Determine the [x, y] coordinate at the center of the cell enclosing the given text.  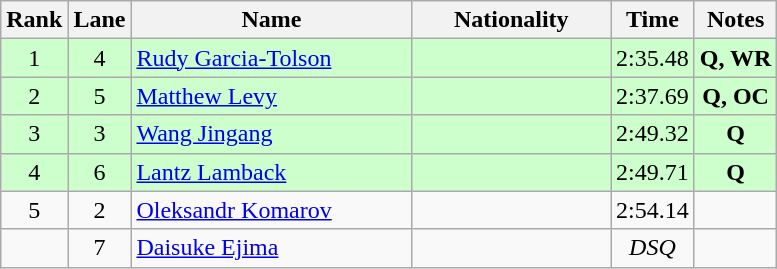
Q, WR [736, 58]
Daisuke Ejima [272, 248]
Lantz Lamback [272, 172]
Time [653, 20]
Q, OC [736, 96]
DSQ [653, 248]
2:37.69 [653, 96]
Oleksandr Komarov [272, 210]
Rudy Garcia-Tolson [272, 58]
Lane [100, 20]
2:35.48 [653, 58]
Matthew Levy [272, 96]
6 [100, 172]
Notes [736, 20]
Wang Jingang [272, 134]
2:49.32 [653, 134]
Nationality [512, 20]
Name [272, 20]
2:54.14 [653, 210]
1 [34, 58]
2:49.71 [653, 172]
Rank [34, 20]
7 [100, 248]
